Pinpoint the cell where the given text exists, returning its (X, Y) midpoint coordinate. 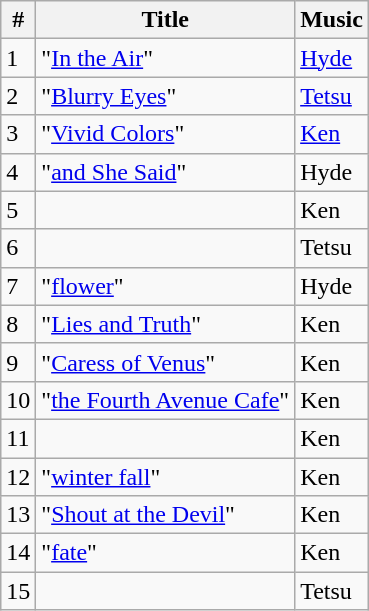
"Blurry Eyes" (166, 96)
1 (18, 58)
3 (18, 134)
14 (18, 553)
11 (18, 438)
"and She Said" (166, 172)
8 (18, 324)
"In the Air" (166, 58)
"winter fall" (166, 477)
4 (18, 172)
"Vivid Colors" (166, 134)
2 (18, 96)
Music (332, 20)
"fate" (166, 553)
7 (18, 286)
15 (18, 591)
6 (18, 248)
13 (18, 515)
"Lies and Truth" (166, 324)
"Shout at the Devil" (166, 515)
5 (18, 210)
12 (18, 477)
10 (18, 400)
# (18, 20)
9 (18, 362)
"Caress of Venus" (166, 362)
"the Fourth Avenue Cafe" (166, 400)
"flower" (166, 286)
Title (166, 20)
